Pinpoint the cell where the given text exists, returning its (X, Y) midpoint coordinate. 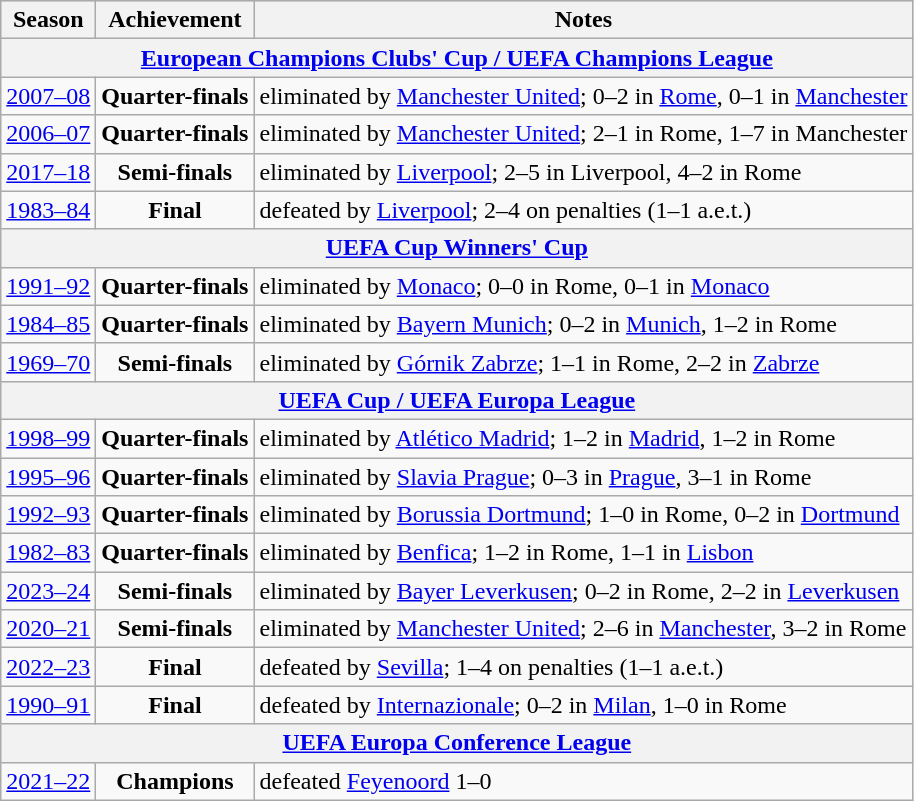
1983–84 (48, 210)
2017–18 (48, 172)
defeated by Internazionale; 0–2 in Milan, 1–0 in Rome (584, 705)
1982–83 (48, 553)
UEFA Cup / UEFA Europa League (457, 400)
defeated by Liverpool; 2–4 on penalties (1–1 a.e.t.) (584, 210)
1995–96 (48, 477)
2023–24 (48, 591)
UEFA Europa Conference League (457, 743)
eliminated by Atlético Madrid; 1–2 in Madrid, 1–2 in Rome (584, 438)
eliminated by Manchester United; 0–2 in Rome, 0–1 in Manchester (584, 96)
eliminated by Bayern Munich; 0–2 in Munich, 1–2 in Rome (584, 324)
1998–99 (48, 438)
1969–70 (48, 362)
2021–22 (48, 781)
Achievement (175, 20)
eliminated by Benfica; 1–2 in Rome, 1–1 in Lisbon (584, 553)
Season (48, 20)
eliminated by Manchester United; 2–6 in Manchester, 3–2 in Rome (584, 629)
eliminated by Borussia Dortmund; 1–0 in Rome, 0–2 in Dortmund (584, 515)
eliminated by Slavia Prague; 0–3 in Prague, 3–1 in Rome (584, 477)
2020–21 (48, 629)
eliminated by Liverpool; 2–5 in Liverpool, 4–2 in Rome (584, 172)
1992–93 (48, 515)
defeated Feyenoord 1–0 (584, 781)
eliminated by Bayer Leverkusen; 0–2 in Rome, 2–2 in Leverkusen (584, 591)
2022–23 (48, 667)
Champions (175, 781)
defeated by Sevilla; 1–4 on penalties (1–1 a.e.t.) (584, 667)
1990–91 (48, 705)
Notes (584, 20)
eliminated by Górnik Zabrze; 1–1 in Rome, 2–2 in Zabrze (584, 362)
1991–92 (48, 286)
European Champions Clubs' Cup / UEFA Champions League (457, 58)
eliminated by Monaco; 0–0 in Rome, 0–1 in Monaco (584, 286)
eliminated by Manchester United; 2–1 in Rome, 1–7 in Manchester (584, 134)
1984–85 (48, 324)
2007–08 (48, 96)
2006–07 (48, 134)
UEFA Cup Winners' Cup (457, 248)
